Provide the (x, y) coordinate of the cell's center where the given text is located.  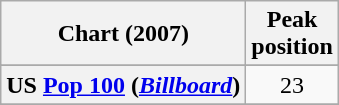
US Pop 100 (Billboard) (124, 85)
23 (292, 85)
Peakposition (292, 34)
Chart (2007) (124, 34)
